Output the [x, y] coordinate of the center of the cell containing the given text.  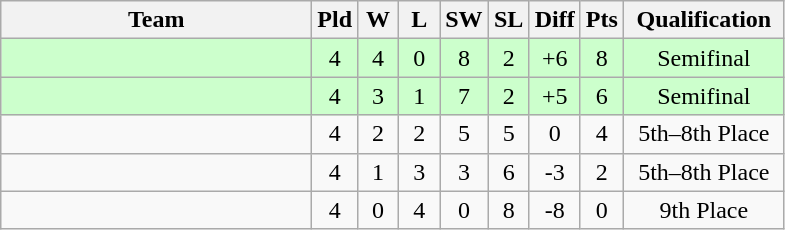
+6 [554, 58]
+5 [554, 96]
Diff [554, 20]
SW [464, 20]
9th Place [704, 210]
-8 [554, 210]
Team [156, 20]
Pld [335, 20]
L [420, 20]
W [378, 20]
-3 [554, 172]
SL [508, 20]
Qualification [704, 20]
7 [464, 96]
Pts [602, 20]
